From the cell containing the given text, extract its center point as (X, Y) coordinate. 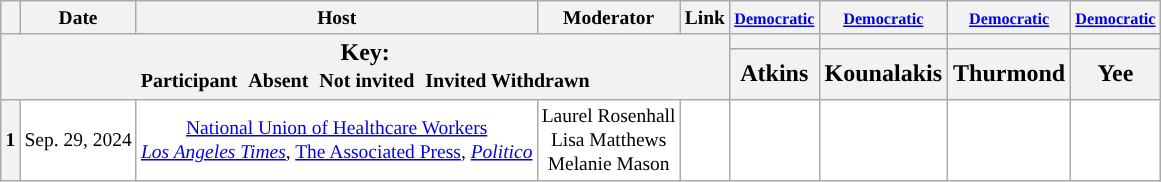
Laurel RosenhallLisa MatthewsMelanie Mason (608, 140)
Kounalakis (883, 74)
National Union of Healthcare WorkersLos Angeles Times, The Associated Press, Politico (336, 140)
Thurmond (1010, 74)
1 (10, 140)
Host (336, 18)
Link (704, 18)
Key: Participant Absent Not invited Invited Withdrawn (366, 66)
Atkins (775, 74)
Sep. 29, 2024 (78, 140)
Yee (1116, 74)
Date (78, 18)
Moderator (608, 18)
